Scan for the cell matching the given text and deliver its [x, y] coordinate at center. 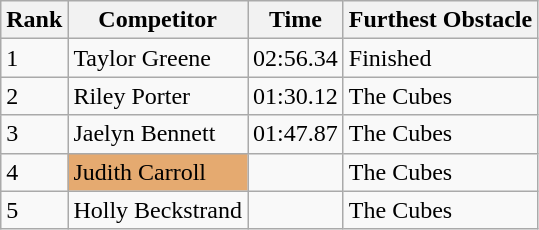
Taylor Greene [158, 58]
Rank [34, 20]
01:30.12 [296, 96]
Time [296, 20]
5 [34, 210]
1 [34, 58]
Riley Porter [158, 96]
Competitor [158, 20]
02:56.34 [296, 58]
Furthest Obstacle [440, 20]
Jaelyn Bennett [158, 134]
Holly Beckstrand [158, 210]
4 [34, 172]
01:47.87 [296, 134]
Judith Carroll [158, 172]
2 [34, 96]
3 [34, 134]
Finished [440, 58]
